Find where the given text appears and provide that cell's center as (X, Y) coordinate. 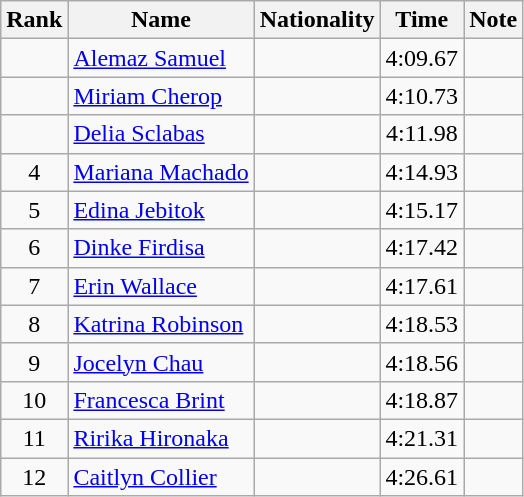
Rank (34, 20)
Jocelyn Chau (161, 362)
Alemaz Samuel (161, 58)
8 (34, 324)
Nationality (317, 20)
Edina Jebitok (161, 210)
4:14.93 (422, 172)
4:26.61 (422, 477)
Delia Sclabas (161, 134)
Note (494, 20)
Francesca Brint (161, 400)
5 (34, 210)
6 (34, 248)
4:10.73 (422, 96)
Ririka Hironaka (161, 438)
Name (161, 20)
4:18.56 (422, 362)
Erin Wallace (161, 286)
Dinke Firdisa (161, 248)
4:17.42 (422, 248)
4:09.67 (422, 58)
Miriam Cherop (161, 96)
4 (34, 172)
7 (34, 286)
12 (34, 477)
11 (34, 438)
10 (34, 400)
4:17.61 (422, 286)
Caitlyn Collier (161, 477)
4:15.17 (422, 210)
Katrina Robinson (161, 324)
Mariana Machado (161, 172)
4:18.87 (422, 400)
4:18.53 (422, 324)
Time (422, 20)
9 (34, 362)
4:11.98 (422, 134)
4:21.31 (422, 438)
